Find where the given text appears and provide that cell's center as (X, Y) coordinate. 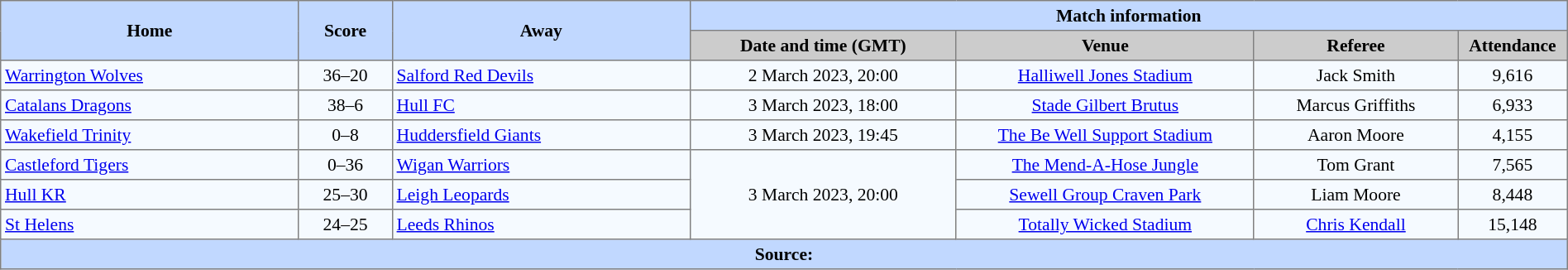
Totally Wicked Stadium (1105, 224)
Wakefield Trinity (150, 135)
Match information (1128, 16)
Liam Moore (1355, 195)
38–6 (346, 105)
Wigan Warriors (541, 165)
Marcus Griffiths (1355, 105)
Referee (1355, 46)
Away (541, 31)
Catalans Dragons (150, 105)
Halliwell Jones Stadium (1105, 75)
15,148 (1513, 224)
25–30 (346, 195)
2 March 2023, 20:00 (823, 75)
Hull FC (541, 105)
8,448 (1513, 195)
7,565 (1513, 165)
Venue (1105, 46)
Warrington Wolves (150, 75)
4,155 (1513, 135)
Castleford Tigers (150, 165)
Aaron Moore (1355, 135)
Score (346, 31)
Sewell Group Craven Park (1105, 195)
Attendance (1513, 46)
Hull KR (150, 195)
Leigh Leopards (541, 195)
Jack Smith (1355, 75)
Date and time (GMT) (823, 46)
24–25 (346, 224)
0–36 (346, 165)
3 March 2023, 18:00 (823, 105)
Home (150, 31)
0–8 (346, 135)
6,933 (1513, 105)
Salford Red Devils (541, 75)
3 March 2023, 19:45 (823, 135)
The Be Well Support Stadium (1105, 135)
Tom Grant (1355, 165)
Huddersfield Giants (541, 135)
36–20 (346, 75)
Chris Kendall (1355, 224)
Source: (784, 254)
3 March 2023, 20:00 (823, 195)
Stade Gilbert Brutus (1105, 105)
Leeds Rhinos (541, 224)
9,616 (1513, 75)
The Mend-A-Hose Jungle (1105, 165)
St Helens (150, 224)
